From the cell containing the given text, extract its center point as [x, y] coordinate. 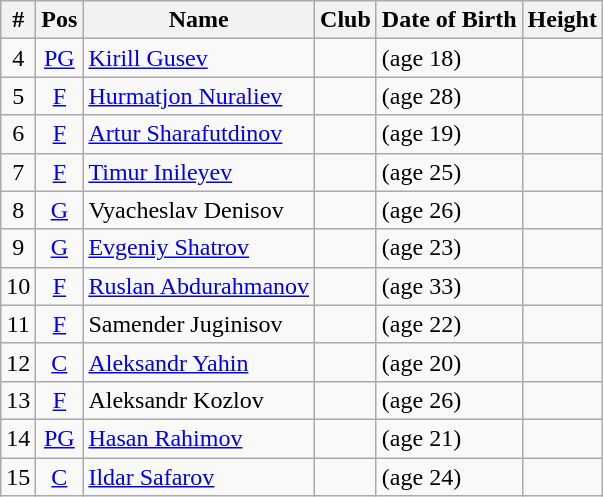
Aleksandr Kozlov [199, 400]
7 [18, 172]
Hasan Rahimov [199, 438]
Evgeniy Shatrov [199, 248]
(age 24) [449, 477]
Samender Juginisov [199, 324]
Kirill Gusev [199, 58]
Date of Birth [449, 20]
Ildar Safarov [199, 477]
5 [18, 96]
4 [18, 58]
(age 23) [449, 248]
Ruslan Abdurahmanov [199, 286]
Timur Inileyev [199, 172]
(age 28) [449, 96]
(age 33) [449, 286]
15 [18, 477]
Vyacheslav Denisov [199, 210]
(age 20) [449, 362]
10 [18, 286]
12 [18, 362]
Aleksandr Yahin [199, 362]
Hurmatjon Nuraliev [199, 96]
6 [18, 134]
11 [18, 324]
(age 19) [449, 134]
Artur Sharafutdinov [199, 134]
Name [199, 20]
9 [18, 248]
(age 25) [449, 172]
Height [562, 20]
Pos [60, 20]
8 [18, 210]
(age 18) [449, 58]
13 [18, 400]
Club [346, 20]
(age 22) [449, 324]
# [18, 20]
(age 21) [449, 438]
14 [18, 438]
